Extract the (X, Y) coordinate from the center of the cell holding the provided text.  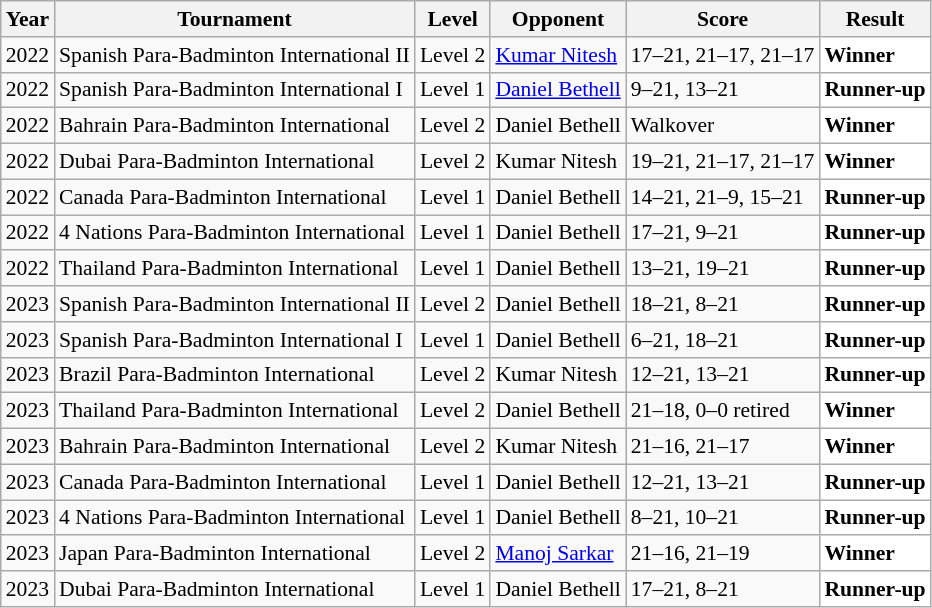
Brazil Para-Badminton International (234, 375)
13–21, 19–21 (723, 269)
6–21, 18–21 (723, 340)
17–21, 21–17, 21–17 (723, 55)
Japan Para-Badminton International (234, 554)
8–21, 10–21 (723, 518)
17–21, 9–21 (723, 233)
21–16, 21–17 (723, 447)
Tournament (234, 19)
Year (28, 19)
Level (452, 19)
19–21, 21–17, 21–17 (723, 162)
Result (874, 19)
Opponent (558, 19)
14–21, 21–9, 15–21 (723, 197)
17–21, 8–21 (723, 589)
Score (723, 19)
21–18, 0–0 retired (723, 411)
18–21, 8–21 (723, 304)
Manoj Sarkar (558, 554)
Walkover (723, 126)
21–16, 21–19 (723, 554)
9–21, 13–21 (723, 90)
